Extract the [X, Y] coordinate from the center of the cell holding the provided text.  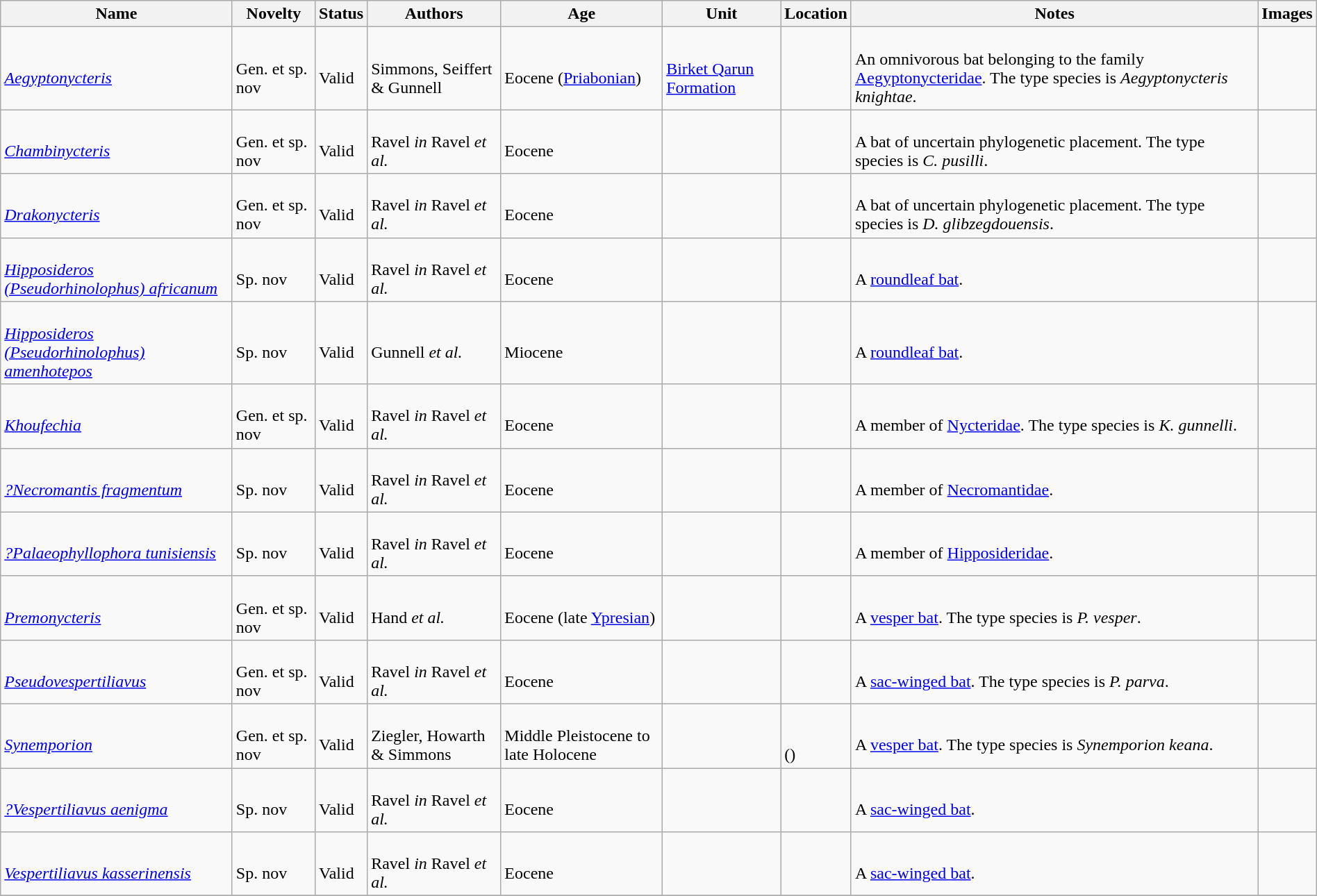
A bat of uncertain phylogenetic placement. The type species is C. pusilli. [1054, 142]
A vesper bat. The type species is Synemporion keana. [1054, 736]
Age [582, 14]
Middle Pleistocene to late Holocene [582, 736]
Ziegler, Howarth & Simmons [434, 736]
Miocene [582, 343]
Simmons, Seiffert & Gunnell [434, 68]
Hand et al. [434, 608]
Unit [722, 14]
Name [117, 14]
An omnivorous bat belonging to the family Aegyptonycteridae. The type species is Aegyptonycteris knightae. [1054, 68]
Notes [1054, 14]
Chambinycteris [117, 142]
?Vespertiliavus aenigma [117, 800]
Location [816, 14]
A member of Nycteridae. The type species is K. gunnelli. [1054, 416]
Eocene (Priabonian) [582, 68]
Novelty [274, 14]
?Palaeophyllophora tunisiensis [117, 544]
Birket Qarun Formation [722, 68]
Drakonycteris [117, 206]
Khoufechia [117, 416]
A member of Necromantidae. [1054, 480]
() [816, 736]
A bat of uncertain phylogenetic placement. The type species is D. glibzegdouensis. [1054, 206]
Hipposideros (Pseudorhinolophus) africanum [117, 269]
A sac-winged bat. The type species is P. parva. [1054, 672]
Gunnell et al. [434, 343]
A vesper bat. The type species is P. vesper. [1054, 608]
Synemporion [117, 736]
Premonycteris [117, 608]
Hipposideros (Pseudorhinolophus) amenhotepos [117, 343]
Authors [434, 14]
?Necromantis fragmentum [117, 480]
Pseudovespertiliavus [117, 672]
A member of Hipposideridae. [1054, 544]
Eocene (late Ypresian) [582, 608]
Images [1287, 14]
Status [342, 14]
Aegyptonycteris [117, 68]
Vespertiliavus kasserinensis [117, 864]
